Capture the cell that displays the provided text and extract its [X, Y] central coordinate. 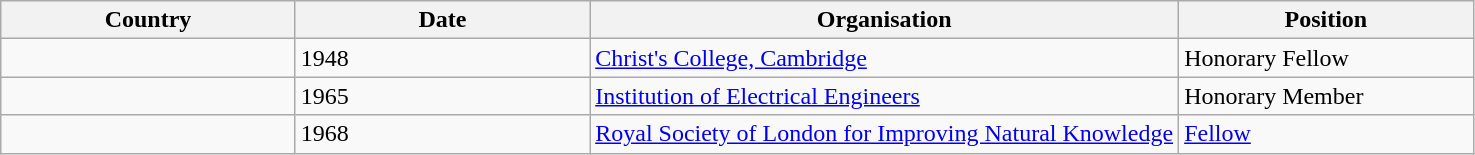
Honorary Member [1326, 96]
1965 [442, 96]
Date [442, 20]
Fellow [1326, 134]
1968 [442, 134]
Christ's College, Cambridge [884, 58]
Honorary Fellow [1326, 58]
Institution of Electrical Engineers [884, 96]
Royal Society of London for Improving Natural Knowledge [884, 134]
Organisation [884, 20]
Position [1326, 20]
Country [148, 20]
1948 [442, 58]
